Identify which cell holds the provided text, then report its [X, Y] central coordinate. 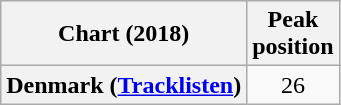
Chart (2018) [124, 34]
26 [293, 85]
Peak position [293, 34]
Denmark (Tracklisten) [124, 85]
